Scan for the cell matching the given text and deliver its [x, y] coordinate at center. 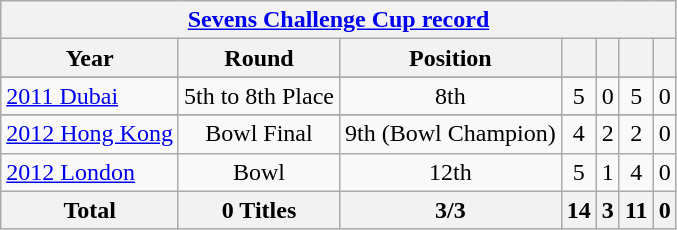
0 Titles [258, 210]
3 [608, 210]
3/3 [451, 210]
2012 London [90, 172]
9th (Bowl Champion) [451, 134]
2011 Dubai [90, 96]
Year [90, 58]
Bowl Final [258, 134]
Position [451, 58]
Bowl [258, 172]
14 [578, 210]
11 [636, 210]
5th to 8th Place [258, 96]
2012 Hong Kong [90, 134]
Round [258, 58]
1 [608, 172]
Sevens Challenge Cup record [338, 20]
8th [451, 96]
Total [90, 210]
12th [451, 172]
